Search for the cell housing the specified text and yield its (X, Y) center coordinate. 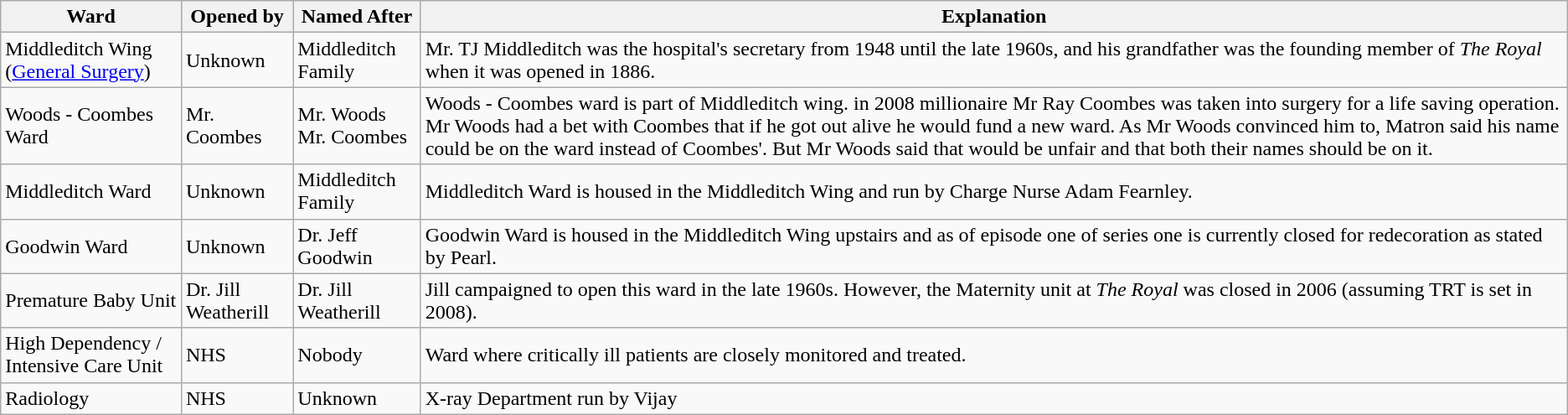
Mr. Coombes (236, 126)
Middleditch Ward (91, 191)
Nobody (357, 355)
Dr. Jeff Goodwin (357, 246)
Ward (91, 17)
Explanation (993, 17)
Goodwin Ward (91, 246)
Mr. WoodsMr. Coombes (357, 126)
Radiology (91, 398)
Middleditch Wing (General Surgery) (91, 60)
Premature Baby Unit (91, 300)
Woods - Coombes Ward (91, 126)
Opened by (236, 17)
Goodwin Ward is housed in the Middleditch Wing upstairs and as of episode one of series one is currently closed for redecoration as stated by Pearl. (993, 246)
Middleditch Ward is housed in the Middleditch Wing and run by Charge Nurse Adam Fearnley. (993, 191)
Named After (357, 17)
X-ray Department run by Vijay (993, 398)
High Dependency / Intensive Care Unit (91, 355)
Jill campaigned to open this ward in the late 1960s. However, the Maternity unit at The Royal was closed in 2006 (assuming TRT is set in 2008). (993, 300)
Ward where critically ill patients are closely monitored and treated. (993, 355)
